Extract the (X, Y) coordinate from the center of the cell holding the provided text.  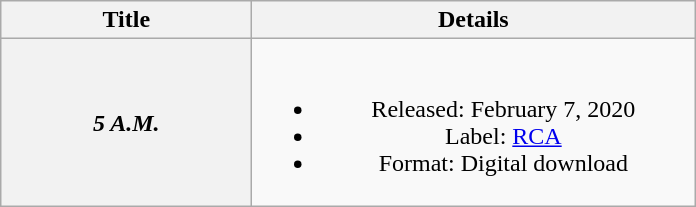
Released: February 7, 2020Label: RCAFormat: Digital download (474, 122)
5 A.M. (126, 122)
Details (474, 20)
Title (126, 20)
